Return the (X, Y) coordinate for the center point of the cell that contains the specified text.  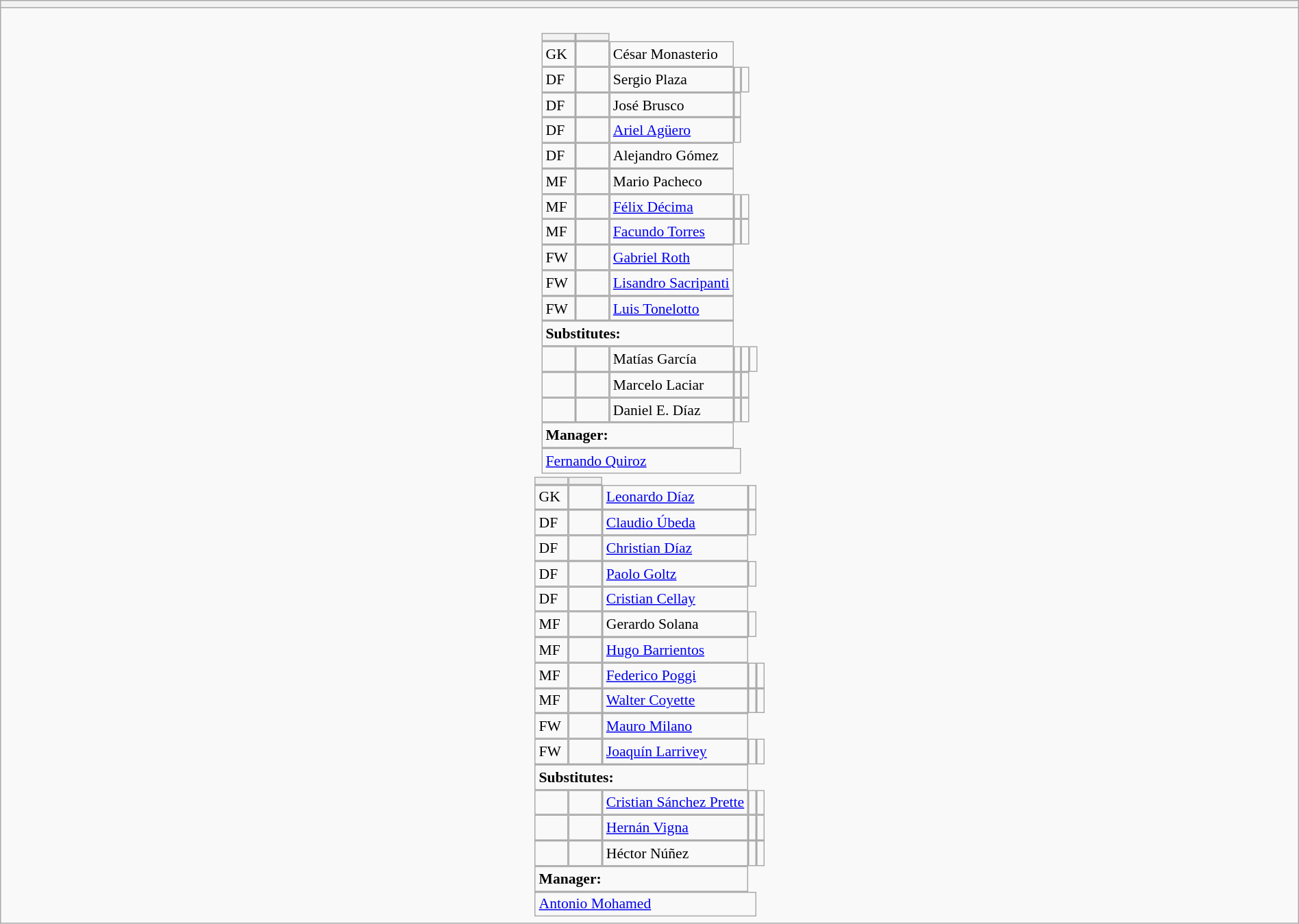
Antonio Mohamed (645, 904)
Christian Díaz (676, 548)
Ariel Agüero (671, 130)
Cristian Cellay (676, 599)
Fernando Quiroz (641, 460)
Facundo Torres (671, 232)
Marcelo Laciar (671, 385)
Hernán Vigna (676, 827)
Federico Poggi (676, 675)
Cristian Sánchez Prette (676, 803)
Gerardo Solana (676, 625)
Hugo Barrientos (676, 649)
Paolo Goltz (676, 574)
Daniel E. Díaz (671, 410)
Joaquín Larrivey (676, 752)
Gabriel Roth (671, 258)
Alejandro Gómez (671, 156)
Félix Décima (671, 207)
Claudio Úbeda (676, 522)
Luis Tonelotto (671, 308)
Sergio Plaza (671, 79)
José Brusco (671, 105)
Matías García (671, 359)
César Monasterio (671, 53)
Héctor Núñez (676, 853)
Mario Pacheco (671, 181)
Leonardo Díaz (676, 497)
Walter Coyette (676, 700)
Lisandro Sacripanti (671, 282)
Mauro Milano (676, 726)
